From the cell containing the given text, extract its center point as [x, y] coordinate. 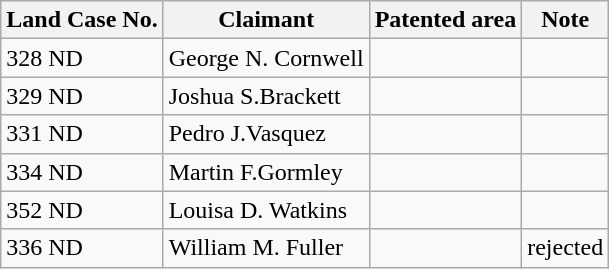
George N. Cornwell [266, 58]
Joshua S.Brackett [266, 96]
William M. Fuller [266, 248]
331 ND [82, 134]
328 ND [82, 58]
Patented area [446, 20]
Louisa D. Watkins [266, 210]
352 ND [82, 210]
Martin F.Gormley [266, 172]
Pedro J.Vasquez [266, 134]
rejected [566, 248]
Claimant [266, 20]
Note [566, 20]
336 ND [82, 248]
334 ND [82, 172]
Land Case No. [82, 20]
329 ND [82, 96]
